Output the (x, y) coordinate of the center of the cell containing the given text.  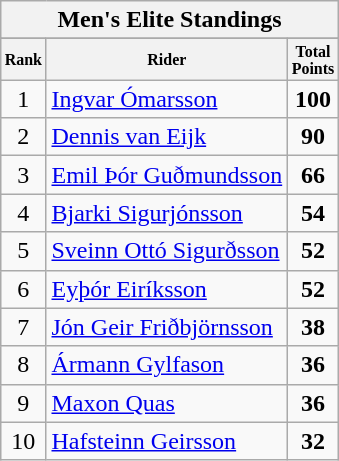
Sveinn Ottó Sigurðsson (167, 251)
5 (24, 251)
Hafsteinn Geirsson (167, 441)
38 (314, 327)
10 (24, 441)
2 (24, 137)
Eyþór Eiríksson (167, 289)
4 (24, 213)
Rank (24, 60)
32 (314, 441)
Bjarki Sigurjónsson (167, 213)
54 (314, 213)
Maxon Quas (167, 403)
7 (24, 327)
Ingvar Ómarsson (167, 99)
Ármann Gylfason (167, 365)
3 (24, 175)
Dennis van Eijk (167, 137)
8 (24, 365)
Men's Elite Standings (170, 20)
1 (24, 99)
Emil Þór Guðmundsson (167, 175)
Jón Geir Friðbjörnsson (167, 327)
6 (24, 289)
9 (24, 403)
Rider (167, 60)
100 (314, 99)
90 (314, 137)
TotalPoints (314, 60)
66 (314, 175)
